For the text-containing cell, return its midpoint in (x, y) coordinate format. 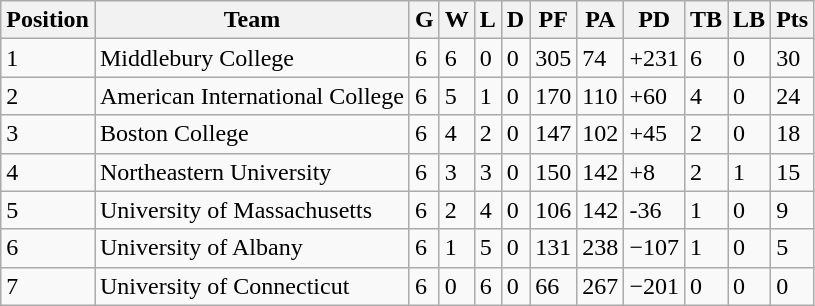
102 (600, 134)
150 (554, 172)
TB (706, 20)
University of Albany (252, 248)
15 (792, 172)
305 (554, 58)
Position (48, 20)
Boston College (252, 134)
W (456, 20)
PF (554, 20)
7 (48, 286)
9 (792, 210)
Middlebury College (252, 58)
74 (600, 58)
−107 (654, 248)
−201 (654, 286)
-36 (654, 210)
University of Massachusetts (252, 210)
170 (554, 96)
D (515, 20)
267 (600, 286)
+45 (654, 134)
66 (554, 286)
PA (600, 20)
American International College (252, 96)
18 (792, 134)
University of Connecticut (252, 286)
Pts (792, 20)
106 (554, 210)
30 (792, 58)
Team (252, 20)
LB (750, 20)
L (488, 20)
+231 (654, 58)
G (424, 20)
PD (654, 20)
238 (600, 248)
110 (600, 96)
24 (792, 96)
+8 (654, 172)
+60 (654, 96)
147 (554, 134)
131 (554, 248)
Northeastern University (252, 172)
